Output the (x, y) coordinate of the center of the cell containing the given text.  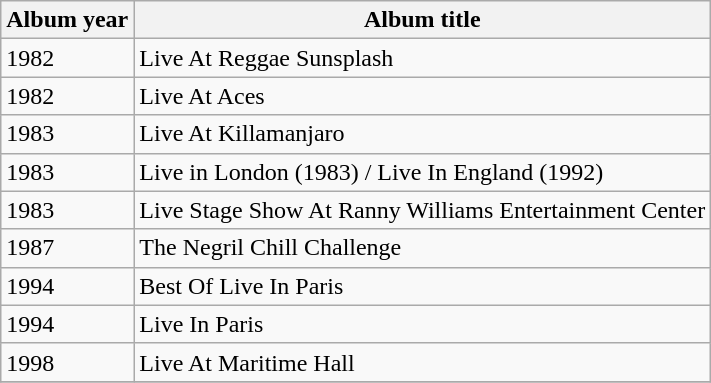
Live Stage Show At Ranny Williams Entertainment Center (422, 210)
Live In Paris (422, 324)
Live At Aces (422, 96)
The Negril Chill Challenge (422, 248)
Album title (422, 20)
Live At Killamanjaro (422, 134)
Live in London (1983) / Live In England (1992) (422, 172)
1987 (68, 248)
Live At Reggae Sunsplash (422, 58)
Album year (68, 20)
1998 (68, 362)
Live At Maritime Hall (422, 362)
Best Of Live In Paris (422, 286)
